Determine the (x, y) coordinate at the center of the cell enclosing the given text.  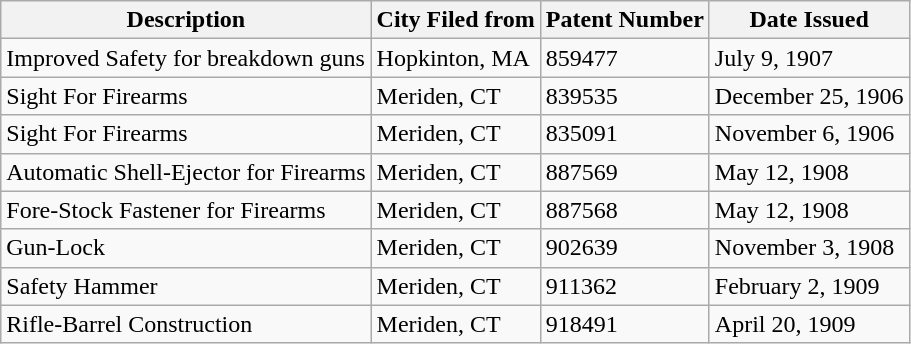
Gun-Lock (186, 248)
Rifle-Barrel Construction (186, 324)
City Filed from (456, 20)
911362 (624, 286)
835091 (624, 134)
887568 (624, 210)
902639 (624, 248)
December 25, 1906 (809, 96)
887569 (624, 172)
Patent Number (624, 20)
July 9, 1907 (809, 58)
November 6, 1906 (809, 134)
Date Issued (809, 20)
Fore-Stock Fastener for Firearms (186, 210)
859477 (624, 58)
November 3, 1908 (809, 248)
February 2, 1909 (809, 286)
918491 (624, 324)
839535 (624, 96)
Automatic Shell-Ejector for Firearms (186, 172)
Hopkinton, MA (456, 58)
Description (186, 20)
Safety Hammer (186, 286)
Improved Safety for breakdown guns (186, 58)
April 20, 1909 (809, 324)
